Find where the given text appears and provide that cell's center as (X, Y) coordinate. 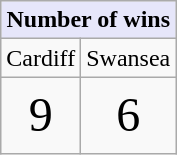
6 (128, 115)
Cardiff (41, 58)
Swansea (128, 58)
9 (41, 115)
Number of wins (88, 20)
